Output the (x, y) coordinate of the center of the cell containing the given text.  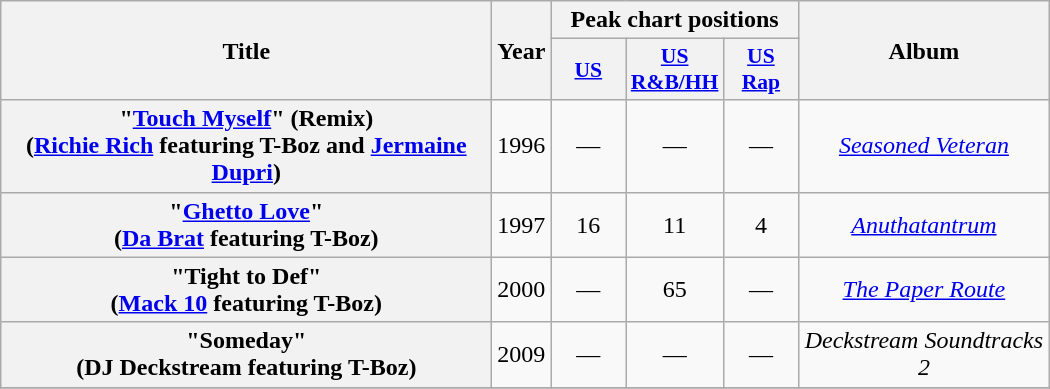
1997 (522, 224)
Album (924, 50)
Seasoned Veteran (924, 146)
US (588, 70)
Title (246, 50)
4 (760, 224)
Peak chart positions (675, 20)
The Paper Route (924, 290)
Deckstream Soundtracks 2 (924, 354)
1996 (522, 146)
"Someday"(DJ Deckstream featuring T-Boz) (246, 354)
USRap (760, 70)
65 (675, 290)
"Ghetto Love"(Da Brat featuring T-Boz) (246, 224)
Year (522, 50)
2000 (522, 290)
16 (588, 224)
2009 (522, 354)
US R&B/HH (675, 70)
Anuthatantrum (924, 224)
"Tight to Def"(Mack 10 featuring T-Boz) (246, 290)
11 (675, 224)
"Touch Myself" (Remix)(Richie Rich featuring T-Boz and Jermaine Dupri) (246, 146)
